Return the [x, y] coordinate for the center point of the cell that contains the specified text.  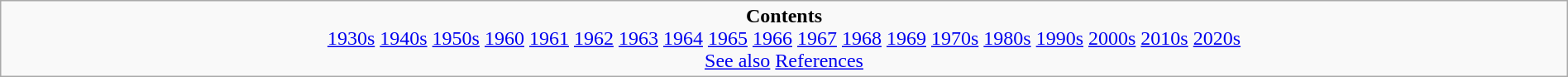
Contents1930s 1940s 1950s 1960 1961 1962 1963 1964 1965 1966 1967 1968 1969 1970s 1980s 1990s 2000s 2010s 2020sSee also References [784, 39]
